Provide the [x, y] coordinate of the cell's center where the given text is located.  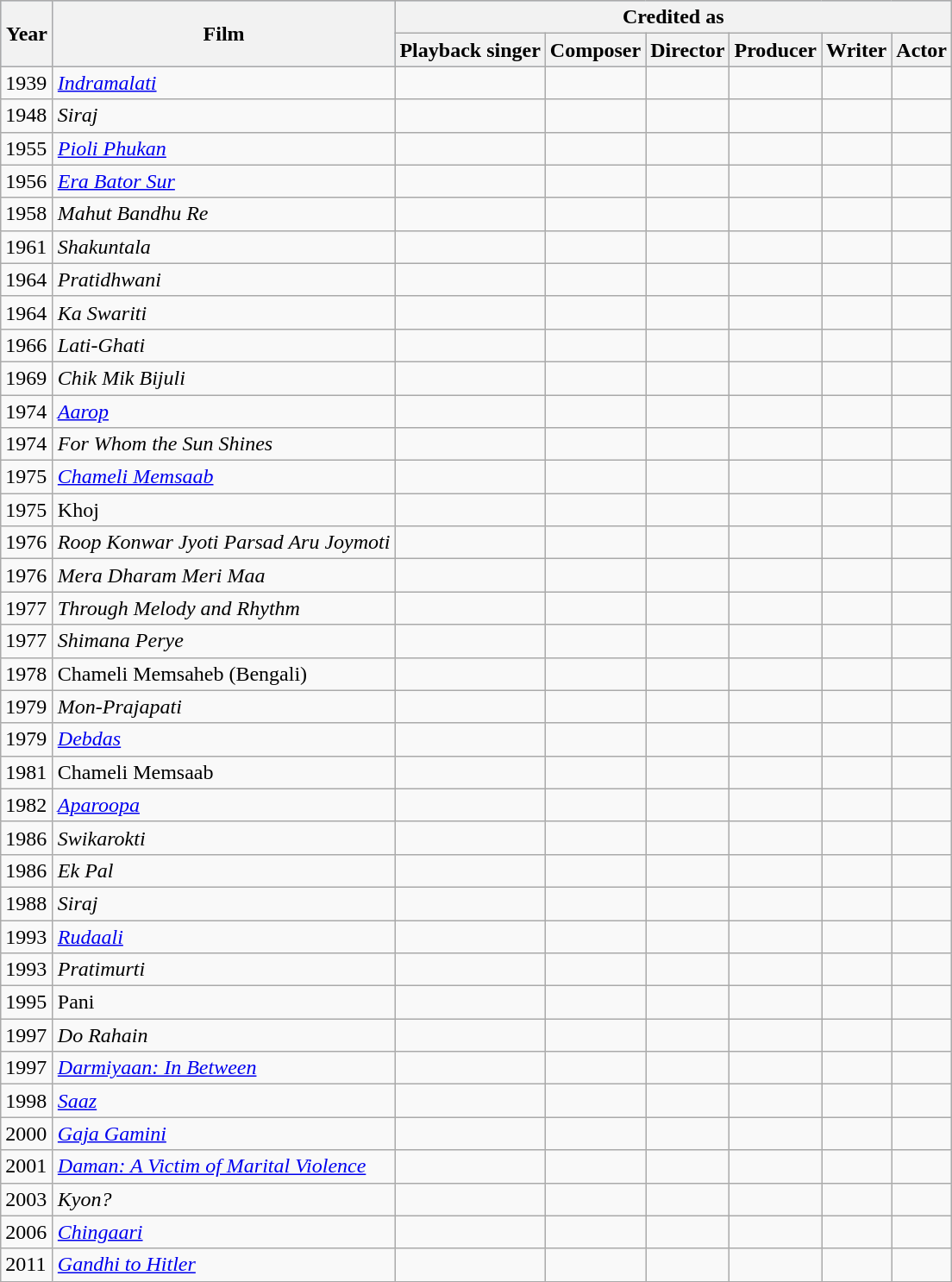
1955 [28, 148]
Credited as [673, 17]
Mahut Bandhu Re [224, 214]
Director [688, 50]
Chameli Memsaheb (Bengali) [224, 674]
Producer [776, 50]
Chingaari [224, 1232]
1939 [28, 83]
Ka Swariti [224, 312]
Pioli Phukan [224, 148]
Gandhi to Hitler [224, 1265]
Indramalati [224, 83]
1966 [28, 345]
Era Bator Sur [224, 181]
1981 [28, 772]
Pratidhwani [224, 280]
1948 [28, 116]
For Whom the Sun Shines [224, 444]
1988 [28, 903]
Through Melody and Rhythm [224, 608]
Lati-Ghati [224, 345]
1961 [28, 247]
2001 [28, 1166]
Mera Dharam Meri Maa [224, 575]
Darmiyaan: In Between [224, 1068]
Aparoopa [224, 805]
2000 [28, 1134]
Playback singer [470, 50]
1998 [28, 1101]
Pratimurti [224, 970]
Year [28, 34]
Kyon? [224, 1199]
Aarop [224, 412]
Swikarokti [224, 838]
Debdas [224, 739]
Composer [595, 50]
1956 [28, 181]
1982 [28, 805]
1969 [28, 378]
Pani [224, 1002]
Actor [922, 50]
1958 [28, 214]
2011 [28, 1265]
Chik Mik Bijuli [224, 378]
Daman: A Victim of Marital Violence [224, 1166]
Gaja Gamini [224, 1134]
Writer [857, 50]
Shakuntala [224, 247]
Rudaali [224, 936]
1978 [28, 674]
Roop Konwar Jyoti Parsad Aru Joymoti [224, 543]
2006 [28, 1232]
Shimana Perye [224, 641]
Mon-Prajapati [224, 707]
2003 [28, 1199]
Khoj [224, 510]
Saaz [224, 1101]
Do Rahain [224, 1035]
1995 [28, 1002]
Film [224, 34]
Ek Pal [224, 870]
